Return (x, y) of the center of cell containing provided text 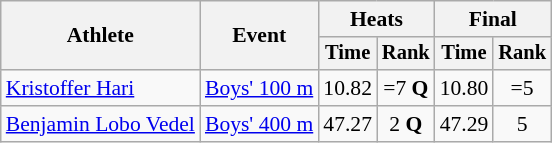
Boys' 100 m (259, 88)
47.29 (464, 124)
Heats (376, 19)
Final (493, 19)
Boys' 400 m (259, 124)
Benjamin Lobo Vedel (100, 124)
10.82 (348, 88)
Kristoffer Hari (100, 88)
=7 Q (406, 88)
2 Q (406, 124)
Athlete (100, 36)
Event (259, 36)
=5 (522, 88)
10.80 (464, 88)
47.27 (348, 124)
5 (522, 124)
